Return [X, Y] of the center of cell containing provided text 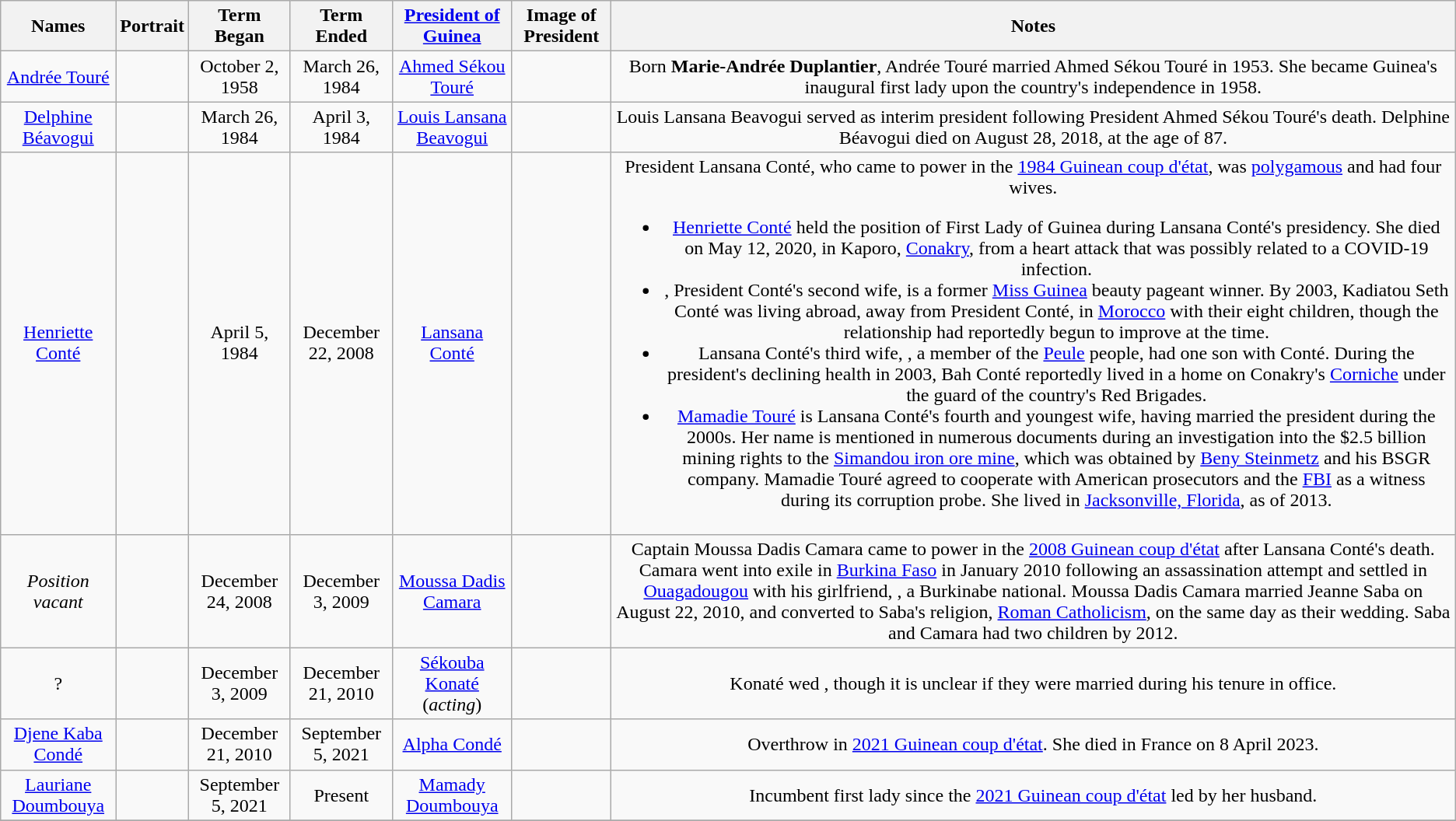
Moussa Dadis Camara [452, 591]
Andrée Touré [58, 76]
Names [58, 26]
Louis Lansana Beavogui [452, 128]
Image of President [562, 26]
President of Guinea [452, 26]
Notes [1033, 26]
April 5, 1984 [240, 344]
Alpha Condé [452, 745]
October 2, 1958 [240, 76]
Overthrow in 2021 Guinean coup d'état. She died in France on 8 April 2023. [1033, 745]
Term Began [240, 26]
Ahmed Sékou Touré [452, 76]
Incumbent first lady since the 2021 Guinean coup d'état led by her husband. [1033, 795]
Sékouba Konaté (acting) [452, 683]
Konaté wed , though it is unclear if they were married during his tenure in office. [1033, 683]
Djene Kaba Condé [58, 745]
Term Ended [341, 26]
Delphine Béavogui [58, 128]
April 3, 1984 [341, 128]
Lauriane Doumbouya [58, 795]
Present [341, 795]
December 24, 2008 [240, 591]
? [58, 683]
Lansana Conté [452, 344]
Portrait [152, 26]
Henriette Conté [58, 344]
Position vacant [58, 591]
Mamady Doumbouya [452, 795]
December 22, 2008 [341, 344]
